Pinpoint the cell where the given text exists, returning its (x, y) midpoint coordinate. 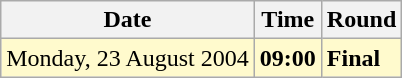
Final (361, 58)
Round (361, 20)
Time (288, 20)
Date (128, 20)
09:00 (288, 58)
Monday, 23 August 2004 (128, 58)
